Extract the [x, y] coordinate from the center of the cell holding the provided text.  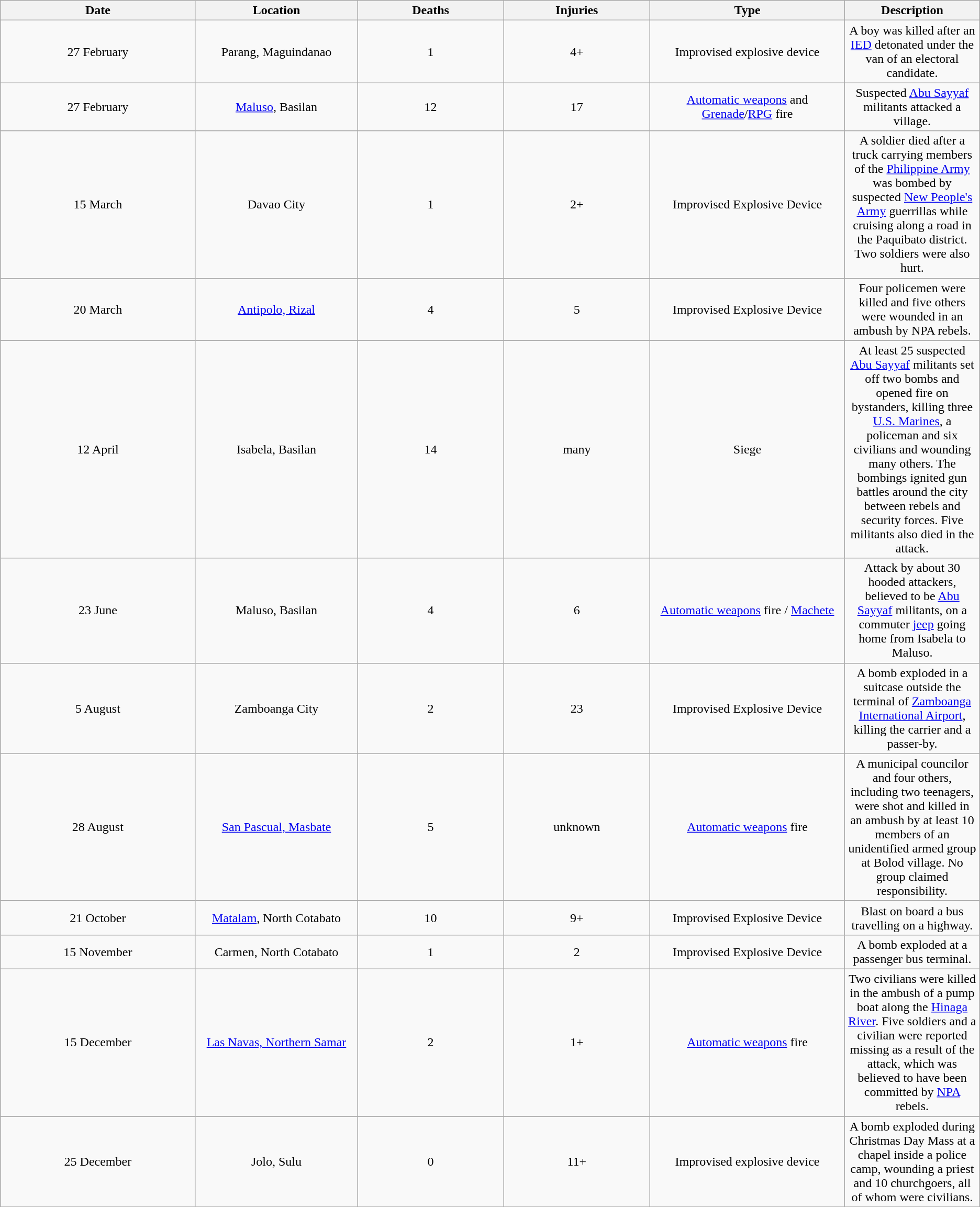
Siege [747, 449]
Antipolo, Rizal [276, 309]
25 December [98, 1161]
Deaths [430, 10]
A bomb exploded in a suitcase outside the terminal of Zamboanga International Airport, killing the carrier and a passer-by. [912, 708]
Suspected Abu Sayyaf militants attacked a village. [912, 107]
11+ [577, 1161]
Las Navas, Northern Samar [276, 1042]
12 [430, 107]
2+ [577, 204]
5 August [98, 708]
23 June [98, 611]
Zamboanga City [276, 708]
15 November [98, 952]
Date [98, 10]
Four policemen were killed and five others were wounded in an ambush by NPA rebels. [912, 309]
Isabela, Basilan [276, 449]
Davao City [276, 204]
12 April [98, 449]
A bomb exploded at a passenger bus terminal. [912, 952]
many [577, 449]
A bomb exploded during Christmas Day Mass at a chapel inside a police camp, wounding a priest and 10 churchgoers, all of whom were civilians. [912, 1161]
Location [276, 10]
Automatic weapons and Grenade/RPG fire [747, 107]
Attack by about 30 hooded attackers, believed to be Abu Sayyaf militants, on a commuter jeep going home from Isabela to Maluso. [912, 611]
Injuries [577, 10]
4+ [577, 51]
21 October [98, 917]
28 August [98, 827]
Jolo, Sulu [276, 1161]
San Pascual, Masbate [276, 827]
23 [577, 708]
A boy was killed after an IED detonated under the van of an electoral candidate. [912, 51]
20 March [98, 309]
Type [747, 10]
Blast on board a bus travelling on a highway. [912, 917]
6 [577, 611]
15 December [98, 1042]
14 [430, 449]
Automatic weapons fire / Machete [747, 611]
Parang, Maguindanao [276, 51]
Matalam, North Cotabato [276, 917]
0 [430, 1161]
17 [577, 107]
1+ [577, 1042]
9+ [577, 917]
15 March [98, 204]
Description [912, 10]
10 [430, 917]
unknown [577, 827]
Carmen, North Cotabato [276, 952]
